Find where the given text appears and provide that cell's center as (X, Y) coordinate. 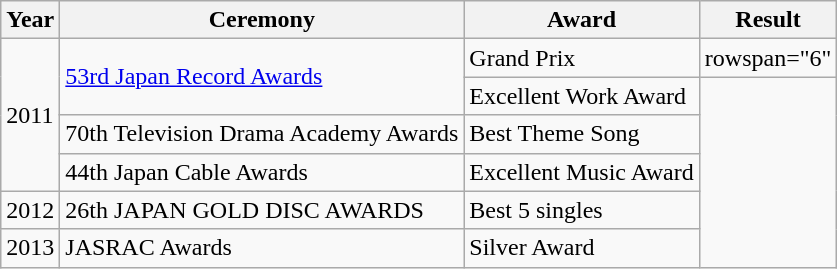
Excellent Music Award (582, 172)
44th Japan Cable Awards (262, 172)
JASRAC Awards (262, 248)
26th JAPAN GOLD DISC AWARDS (262, 210)
Best Theme Song (582, 134)
Year (30, 20)
Result (768, 20)
Ceremony (262, 20)
70th Television Drama Academy Awards (262, 134)
Grand Prix (582, 58)
2012 (30, 210)
Silver Award (582, 248)
Award (582, 20)
rowspan="6" (768, 58)
Excellent Work Award (582, 96)
53rd Japan Record Awards (262, 77)
2011 (30, 115)
2013 (30, 248)
Best 5 singles (582, 210)
